Search for the cell housing the specified text and yield its (x, y) center coordinate. 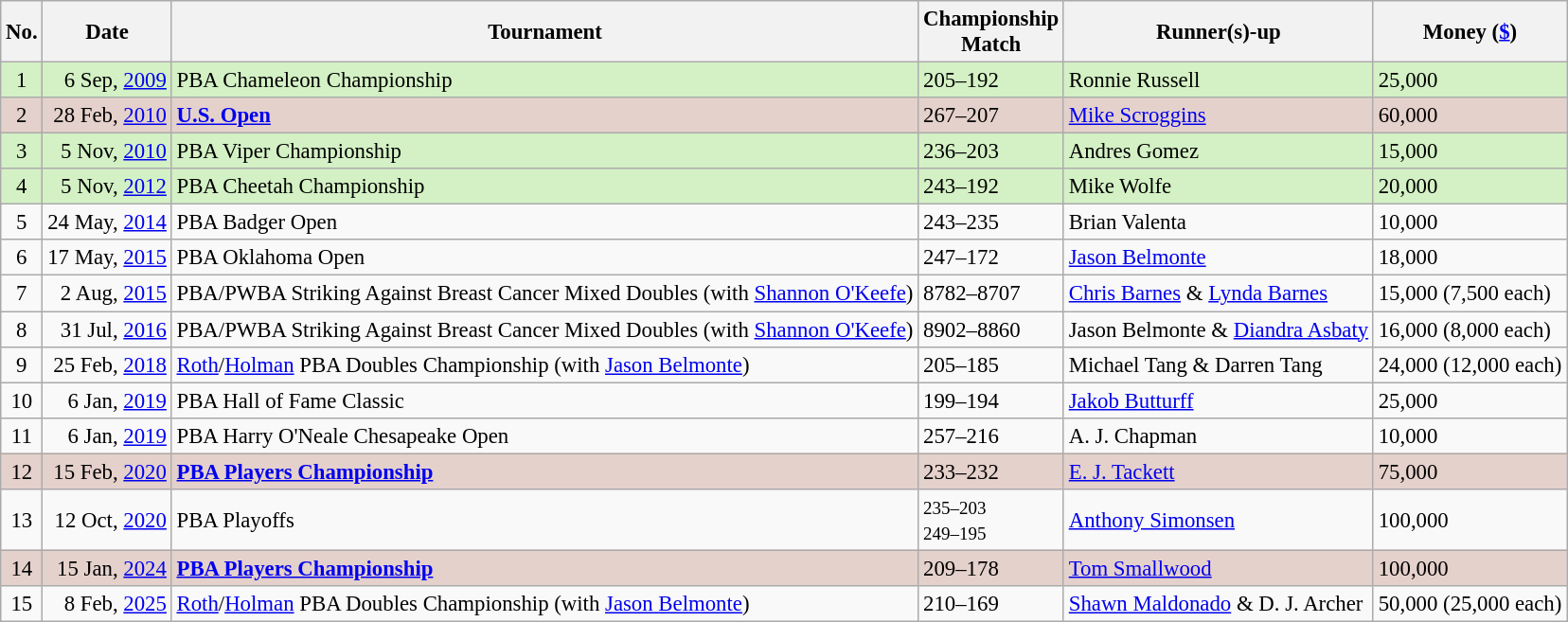
E. J. Tackett (1218, 471)
209–178 (991, 568)
10 (22, 400)
18,000 (1470, 258)
Anthony Simonsen (1218, 521)
Jason Belmonte (1218, 258)
6 Sep, 2009 (107, 80)
199–194 (991, 400)
210–169 (991, 604)
PBA Hall of Fame Classic (545, 400)
1 (22, 80)
Mike Wolfe (1218, 187)
Mike Scroggins (1218, 116)
50,000 (25,000 each) (1470, 604)
12 (22, 471)
No. (22, 32)
247–172 (991, 258)
Tournament (545, 32)
U.S. Open (545, 116)
5 Nov, 2010 (107, 151)
16,000 (8,000 each) (1470, 329)
PBA Chameleon Championship (545, 80)
15 Feb, 2020 (107, 471)
PBA Oklahoma Open (545, 258)
12 Oct, 2020 (107, 521)
Shawn Maldonado & D. J. Archer (1218, 604)
28 Feb, 2010 (107, 116)
15 Jan, 2024 (107, 568)
2 Aug, 2015 (107, 293)
8 (22, 329)
25 Feb, 2018 (107, 364)
PBA Playoffs (545, 521)
205–192 (991, 80)
243–192 (991, 187)
PBA Harry O'Neale Chesapeake Open (545, 435)
2 (22, 116)
15,000 (7,500 each) (1470, 293)
Michael Tang & Darren Tang (1218, 364)
ChampionshipMatch (991, 32)
PBA Cheetah Championship (545, 187)
205–185 (991, 364)
Chris Barnes & Lynda Barnes (1218, 293)
8902–8860 (991, 329)
243–235 (991, 222)
Ronnie Russell (1218, 80)
17 May, 2015 (107, 258)
Runner(s)-up (1218, 32)
24,000 (12,000 each) (1470, 364)
14 (22, 568)
15,000 (1470, 151)
Andres Gomez (1218, 151)
7 (22, 293)
Brian Valenta (1218, 222)
A. J. Chapman (1218, 435)
8782–8707 (991, 293)
Jason Belmonte & Diandra Asbaty (1218, 329)
31 Jul, 2016 (107, 329)
6 (22, 258)
5 (22, 222)
Jakob Butturff (1218, 400)
235–203249–195 (991, 521)
267–207 (991, 116)
11 (22, 435)
Tom Smallwood (1218, 568)
257–216 (991, 435)
4 (22, 187)
9 (22, 364)
5 Nov, 2012 (107, 187)
13 (22, 521)
60,000 (1470, 116)
15 (22, 604)
PBA Viper Championship (545, 151)
233–232 (991, 471)
PBA Badger Open (545, 222)
8 Feb, 2025 (107, 604)
24 May, 2014 (107, 222)
3 (22, 151)
20,000 (1470, 187)
Date (107, 32)
Money ($) (1470, 32)
236–203 (991, 151)
75,000 (1470, 471)
